Output the [X, Y] coordinate of the center of the cell containing the given text.  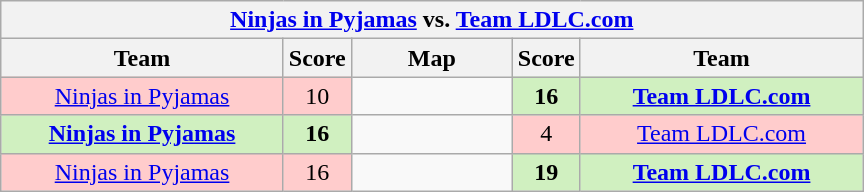
19 [546, 172]
4 [546, 134]
Ninjas in Pyjamas vs. Team LDLC.com [432, 20]
10 [317, 96]
Map [432, 58]
